Return the [X, Y] coordinate for the center point of the cell that contains the specified text.  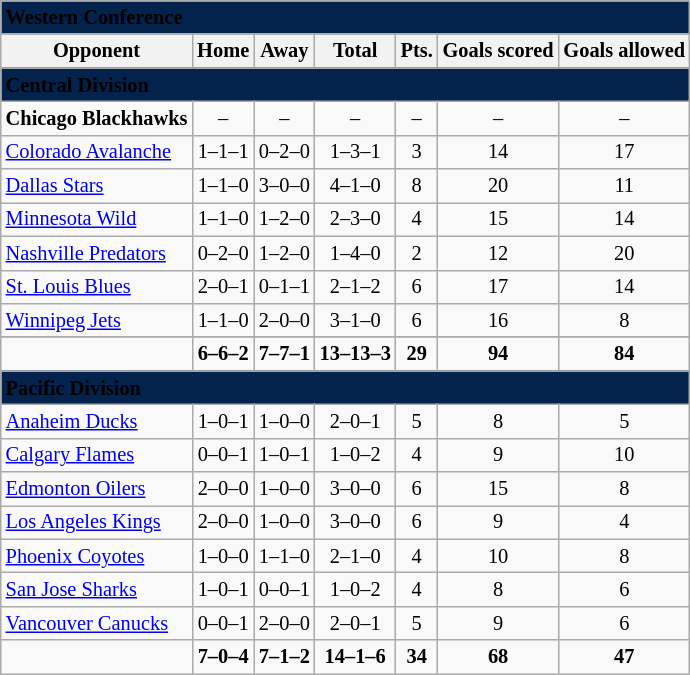
12 [498, 253]
Winnipeg Jets [97, 320]
7–0–4 [223, 657]
San Jose Sharks [97, 589]
Nashville Predators [97, 253]
Anaheim Ducks [97, 421]
Central Division [346, 85]
Dallas Stars [97, 186]
7–1–2 [284, 657]
11 [624, 186]
2–1–2 [356, 287]
2–1–0 [356, 556]
Los Angeles Kings [97, 522]
6–6–2 [223, 354]
34 [417, 657]
4–1–0 [356, 186]
3 [417, 152]
Vancouver Canucks [97, 623]
Calgary Flames [97, 455]
Away [284, 51]
Chicago Blackhawks [97, 118]
Colorado Avalanche [97, 152]
Home [223, 51]
Edmonton Oilers [97, 489]
29 [417, 354]
Total [356, 51]
Goals scored [498, 51]
14–1–6 [356, 657]
Pts. [417, 51]
Minnesota Wild [97, 219]
2–3–0 [356, 219]
84 [624, 354]
16 [498, 320]
68 [498, 657]
Pacific Division [346, 388]
2 [417, 253]
0–1–1 [284, 287]
13–13–3 [356, 354]
47 [624, 657]
1–4–0 [356, 253]
Phoenix Coyotes [97, 556]
Western Conference [346, 17]
3–1–0 [356, 320]
1–3–1 [356, 152]
Opponent [97, 51]
94 [498, 354]
7–7–1 [284, 354]
Goals allowed [624, 51]
St. Louis Blues [97, 287]
1–1–1 [223, 152]
